Capture the cell that displays the provided text and extract its (X, Y) central coordinate. 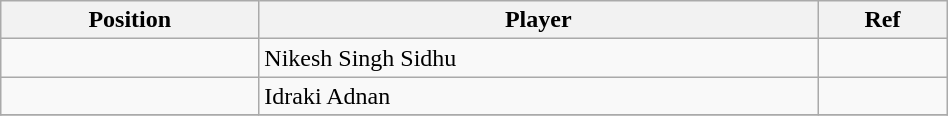
Ref (882, 20)
Position (130, 20)
Idraki Adnan (538, 96)
Nikesh Singh Sidhu (538, 58)
Player (538, 20)
